From the cell containing the given text, extract its center point as [x, y] coordinate. 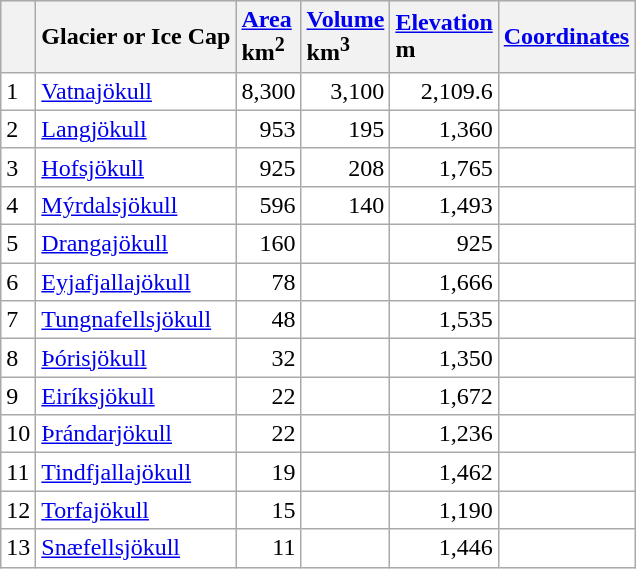
2,109.6 [444, 91]
12 [18, 510]
1 [18, 91]
1,236 [444, 434]
78 [268, 282]
1,666 [444, 282]
140 [346, 205]
Eiríksjökull [136, 396]
1,535 [444, 320]
Drangajökull [136, 244]
1,446 [444, 548]
7 [18, 320]
Mýrdalsjökull [136, 205]
1,190 [444, 510]
Areakm2 [268, 37]
Eyjafjallajökull [136, 282]
13 [18, 548]
3 [18, 167]
Torfajökull [136, 510]
Hofsjökull [136, 167]
10 [18, 434]
Snæfellsjökull [136, 548]
15 [268, 510]
Vatnajökull [136, 91]
5 [18, 244]
195 [346, 129]
3,100 [346, 91]
Tungnafellsjökull [136, 320]
8 [18, 358]
1,350 [444, 358]
Þórisjökull [136, 358]
1,672 [444, 396]
48 [268, 320]
1,493 [444, 205]
160 [268, 244]
6 [18, 282]
596 [268, 205]
208 [346, 167]
Langjökull [136, 129]
953 [268, 129]
4 [18, 205]
1,765 [444, 167]
Volumekm3 [346, 37]
Glacier or Ice Cap [136, 37]
32 [268, 358]
8,300 [268, 91]
9 [18, 396]
Coordinates [566, 37]
2 [18, 129]
Elevationm [444, 37]
1,462 [444, 472]
Þrándarjökull [136, 434]
Tindfjallajökull [136, 472]
19 [268, 472]
1,360 [444, 129]
